Provide the (X, Y) coordinate of the cell's center where the given text is located.  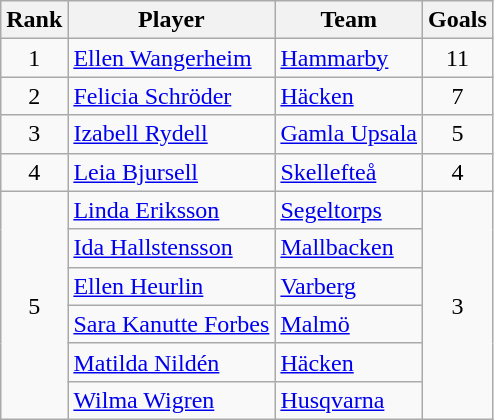
Wilma Wigren (172, 400)
Rank (34, 20)
2 (34, 96)
Malmö (349, 324)
Ellen Wangerheim (172, 58)
Hammarby (349, 58)
7 (458, 96)
Skellefteå (349, 172)
1 (34, 58)
Mallbacken (349, 248)
11 (458, 58)
Gamla Upsala (349, 134)
Segeltorps (349, 210)
Team (349, 20)
Goals (458, 20)
Sara Kanutte Forbes (172, 324)
Izabell Rydell (172, 134)
Varberg (349, 286)
Linda Eriksson (172, 210)
Matilda Nildén (172, 362)
Ida Hallstensson (172, 248)
Felicia Schröder (172, 96)
Leia Bjursell (172, 172)
Player (172, 20)
Husqvarna (349, 400)
Ellen Heurlin (172, 286)
